Extract the (x, y) coordinate from the center of the cell holding the provided text.  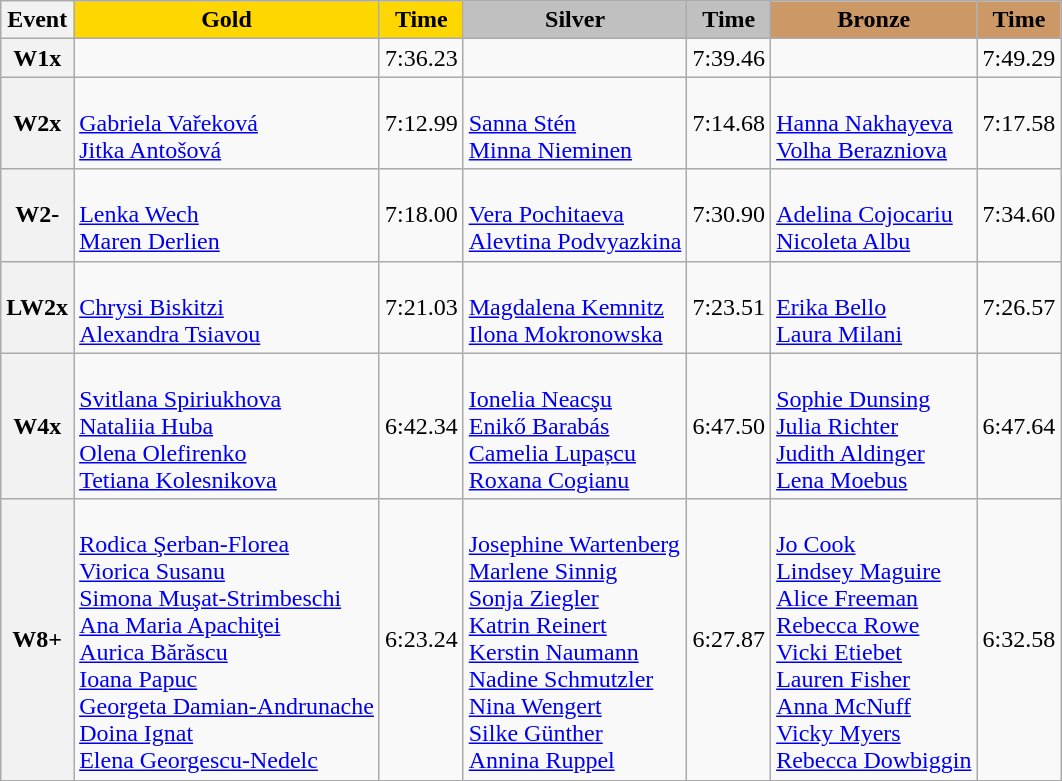
LW2x (38, 307)
Gold (227, 20)
W2- (38, 215)
7:30.90 (729, 215)
Ionelia Neacşu Enikő Barabás Camelia Lupașcu Roxana Cogianu (575, 426)
7:26.57 (1019, 307)
7:39.46 (729, 58)
Silver (575, 20)
Sanna Stén Minna Nieminen (575, 123)
Svitlana Spiriukhova Nataliia Huba Olena Olefirenko Tetiana Kolesnikova (227, 426)
6:27.87 (729, 640)
Hanna Nakhayeva Volha Berazniova (874, 123)
Magdalena Kemnitz Ilona Mokronowska (575, 307)
W1x (38, 58)
Bronze (874, 20)
Sophie Dunsing Julia Richter Judith Aldinger Lena Moebus (874, 426)
Vera Pochitaeva Alevtina Podvyazkina (575, 215)
7:36.23 (421, 58)
7:18.00 (421, 215)
7:21.03 (421, 307)
Chrysi Biskitzi Alexandra Tsiavou (227, 307)
6:47.64 (1019, 426)
7:34.60 (1019, 215)
6:42.34 (421, 426)
Jo Cook Lindsey Maguire Alice Freeman Rebecca Rowe Vicki Etiebet Lauren Fisher Anna McNuff Vicky Myers Rebecca Dowbiggin (874, 640)
Lenka Wech Maren Derlien (227, 215)
7:12.99 (421, 123)
W4x (38, 426)
7:49.29 (1019, 58)
6:32.58 (1019, 640)
Erika Bello Laura Milani (874, 307)
6:23.24 (421, 640)
Adelina Cojocariu Nicoleta Albu (874, 215)
W2x (38, 123)
7:23.51 (729, 307)
Josephine Wartenberg Marlene Sinnig Sonja Ziegler Katrin Reinert Kerstin Naumann Nadine Schmutzler Nina Wengert Silke Günther Annina Ruppel (575, 640)
7:14.68 (729, 123)
W8+ (38, 640)
6:47.50 (729, 426)
Event (38, 20)
Gabriela Vařeková Jitka Antošová (227, 123)
7:17.58 (1019, 123)
